Detect which cell encompasses the target text, then output its (X, Y) center coordinate. 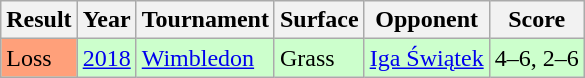
Wimbledon (205, 58)
2018 (106, 58)
Opponent (426, 20)
4–6, 2–6 (536, 58)
Year (106, 20)
Iga Świątek (426, 58)
Result (39, 20)
Grass (319, 58)
Surface (319, 20)
Score (536, 20)
Tournament (205, 20)
Loss (39, 58)
